Identify which cell holds the provided text, then report its [x, y] central coordinate. 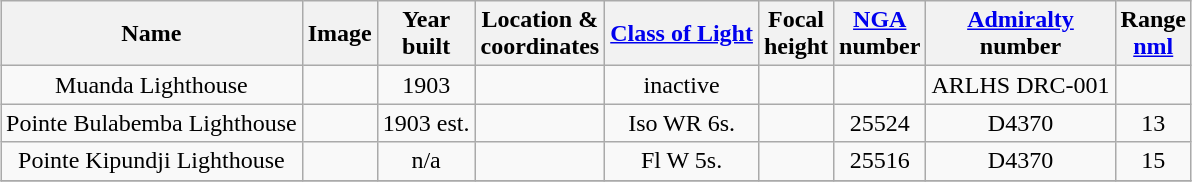
Fl W 5s. [682, 161]
NGAnumber [880, 34]
Focalheight [796, 34]
Iso WR 6s. [682, 123]
Rangenml [1153, 34]
n/a [426, 161]
Location & coordinates [540, 34]
25516 [880, 161]
ARLHS DRC-001 [1020, 85]
Class of Light [682, 34]
Admiraltynumber [1020, 34]
1903 est. [426, 123]
Pointe Kipundji Lighthouse [152, 161]
Muanda Lighthouse [152, 85]
25524 [880, 123]
inactive [682, 85]
15 [1153, 161]
Yearbuilt [426, 34]
Image [340, 34]
1903 [426, 85]
13 [1153, 123]
Pointe Bulabemba Lighthouse [152, 123]
Name [152, 34]
